Return the (X, Y) coordinate for the center point of the cell that contains the specified text.  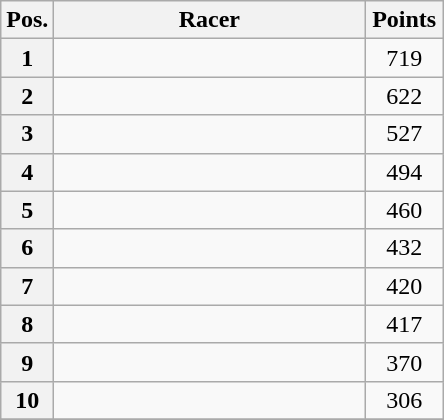
Pos. (28, 20)
8 (28, 324)
Points (404, 20)
3 (28, 134)
432 (404, 248)
527 (404, 134)
6 (28, 248)
10 (28, 400)
494 (404, 172)
9 (28, 362)
460 (404, 210)
622 (404, 96)
306 (404, 400)
Racer (210, 20)
370 (404, 362)
2 (28, 96)
4 (28, 172)
5 (28, 210)
420 (404, 286)
417 (404, 324)
1 (28, 58)
7 (28, 286)
719 (404, 58)
